Identify which cell holds the provided text, then report its [X, Y] central coordinate. 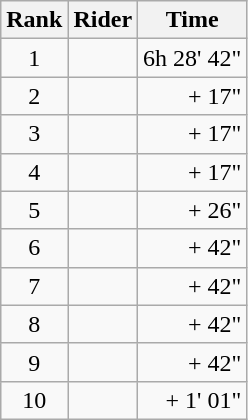
Rider [103, 20]
7 [34, 286]
Time [192, 20]
1 [34, 58]
4 [34, 172]
6 [34, 248]
+ 1' 01" [192, 400]
9 [34, 362]
8 [34, 324]
2 [34, 96]
10 [34, 400]
6h 28' 42" [192, 58]
5 [34, 210]
3 [34, 134]
+ 26" [192, 210]
Rank [34, 20]
